Output the [x, y] coordinate of the center of the cell containing the given text.  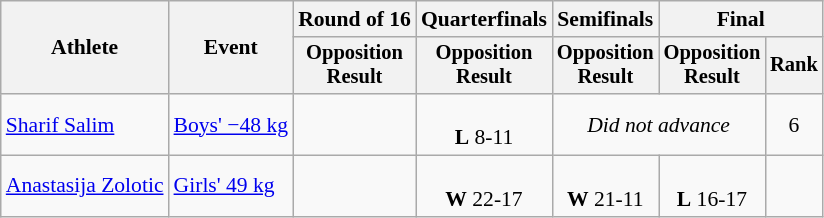
Event [232, 48]
Sharif Salim [85, 124]
Round of 16 [354, 19]
Semifinals [606, 19]
W 22-17 [484, 186]
Did not advance [658, 124]
Quarterfinals [484, 19]
Anastasija Zolotic [85, 186]
Athlete [85, 48]
Boys' −48 kg [232, 124]
Rank [794, 66]
Final [741, 19]
6 [794, 124]
Girls' 49 kg [232, 186]
L 8-11 [484, 124]
L 16-17 [712, 186]
W 21-11 [606, 186]
